Provide the [X, Y] coordinate of the cell's center where the given text is located.  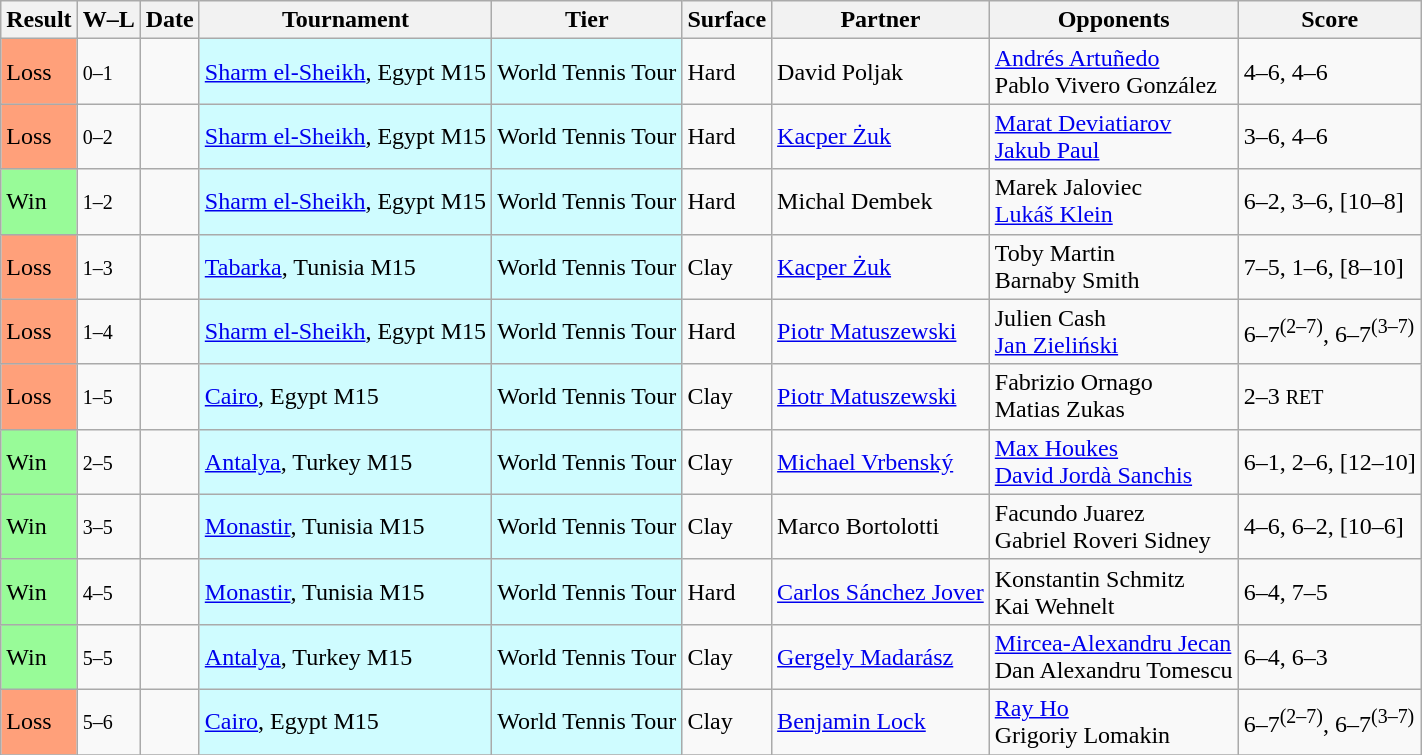
Carlos Sánchez Jover [881, 592]
5–6 [108, 722]
Surface [727, 20]
Toby Martin Barnaby Smith [1114, 266]
Partner [881, 20]
2–3 RET [1330, 396]
Score [1330, 20]
Fabrizio Ornago Matias Zukas [1114, 396]
6–1, 2–6, [12–10] [1330, 462]
Michal Dembek [881, 202]
Benjamin Lock [881, 722]
3–6, 4–6 [1330, 136]
0–2 [108, 136]
5–5 [108, 656]
Marek Jaloviec Lukáš Klein [1114, 202]
1–2 [108, 202]
4–6, 4–6 [1330, 72]
Mircea-Alexandru Jecan Dan Alexandru Tomescu [1114, 656]
Opponents [1114, 20]
Tier [587, 20]
Konstantin Schmitz Kai Wehnelt [1114, 592]
Max Houkes David Jordà Sanchis [1114, 462]
David Poljak [881, 72]
Tournament [345, 20]
0–1 [108, 72]
7–5, 1–6, [8–10] [1330, 266]
Date [170, 20]
Marco Bortolotti [881, 526]
6–2, 3–6, [10–8] [1330, 202]
6–4, 7–5 [1330, 592]
W–L [108, 20]
4–5 [108, 592]
1–5 [108, 396]
Gergely Madarász [881, 656]
Andrés Artuñedo Pablo Vivero González [1114, 72]
Facundo Juarez Gabriel Roveri Sidney [1114, 526]
3–5 [108, 526]
2–5 [108, 462]
Ray Ho Grigoriy Lomakin [1114, 722]
Marat Deviatiarov Jakub Paul [1114, 136]
1–3 [108, 266]
Tabarka, Tunisia M15 [345, 266]
Result [39, 20]
Julien Cash Jan Zieliński [1114, 332]
Michael Vrbenský [881, 462]
4–6, 6–2, [10–6] [1330, 526]
1–4 [108, 332]
6–4, 6–3 [1330, 656]
